Scan for the cell matching the given text and deliver its (x, y) coordinate at center. 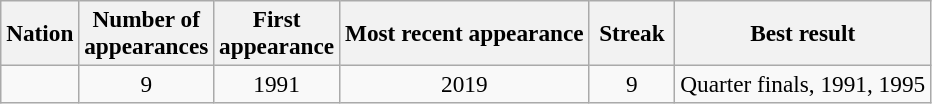
Best result (803, 32)
1991 (277, 84)
Most recent appearance (464, 32)
Streak (632, 32)
Quarter finals, 1991, 1995 (803, 84)
First appearance (277, 32)
2019 (464, 84)
Nation (40, 32)
Number of appearances (146, 32)
